Capture the cell that displays the provided text and extract its (x, y) central coordinate. 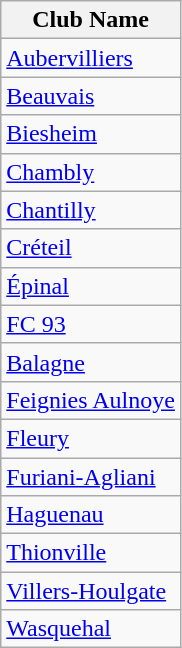
Club Name (91, 20)
Furiani-Agliani (91, 477)
Wasquehal (91, 629)
Villers-Houlgate (91, 591)
Fleury (91, 438)
Chantilly (91, 210)
Chambly (91, 172)
Beauvais (91, 96)
Haguenau (91, 515)
Thionville (91, 553)
Feignies Aulnoye (91, 400)
Épinal (91, 286)
Biesheim (91, 134)
FC 93 (91, 324)
Aubervilliers (91, 58)
Créteil (91, 248)
Balagne (91, 362)
